Pinpoint the cell where the given text exists, returning its (X, Y) midpoint coordinate. 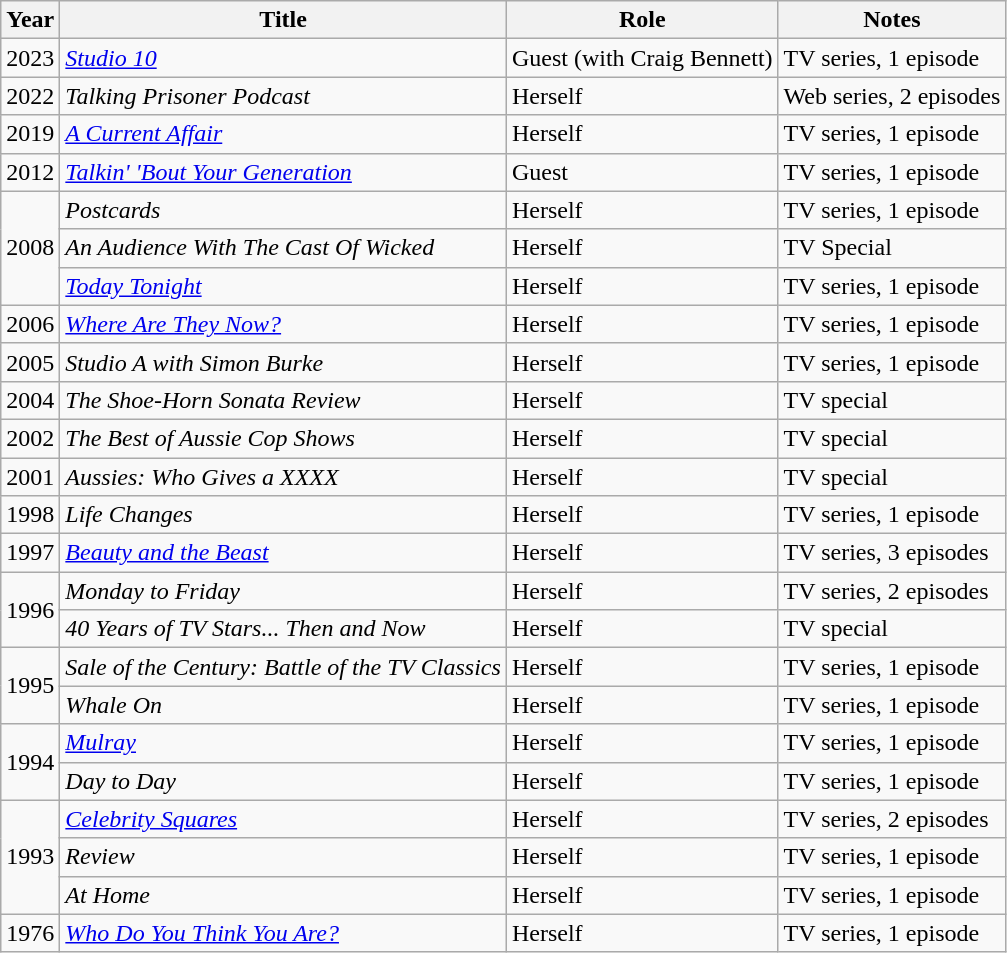
Title (284, 20)
Monday to Friday (284, 591)
Guest (642, 172)
Aussies: Who Gives a XXXX (284, 477)
1993 (30, 857)
The Shoe-Horn Sonata Review (284, 400)
40 Years of TV Stars... Then and Now (284, 629)
1996 (30, 610)
Sale of the Century: Battle of the TV Classics (284, 667)
The Best of Aussie Cop Shows (284, 438)
1995 (30, 686)
Studio 10 (284, 58)
At Home (284, 895)
Today Tonight (284, 286)
2002 (30, 438)
Life Changes (284, 515)
1976 (30, 933)
Notes (892, 20)
Celebrity Squares (284, 819)
Web series, 2 episodes (892, 96)
Postcards (284, 210)
Studio A with Simon Burke (284, 362)
2005 (30, 362)
Role (642, 20)
2019 (30, 134)
2006 (30, 324)
1997 (30, 553)
TV Special (892, 248)
Beauty and the Beast (284, 553)
Guest (with Craig Bennett) (642, 58)
Day to Day (284, 781)
2008 (30, 248)
Talkin' 'Bout Your Generation (284, 172)
TV series, 3 episodes (892, 553)
2004 (30, 400)
An Audience With The Cast Of Wicked (284, 248)
Whale On (284, 705)
Who Do You Think You Are? (284, 933)
2001 (30, 477)
1994 (30, 762)
Talking Prisoner Podcast (284, 96)
Where Are They Now? (284, 324)
Mulray (284, 743)
2023 (30, 58)
Year (30, 20)
A Current Affair (284, 134)
2022 (30, 96)
2012 (30, 172)
1998 (30, 515)
Review (284, 857)
